For the text-containing cell, return its midpoint in (x, y) coordinate format. 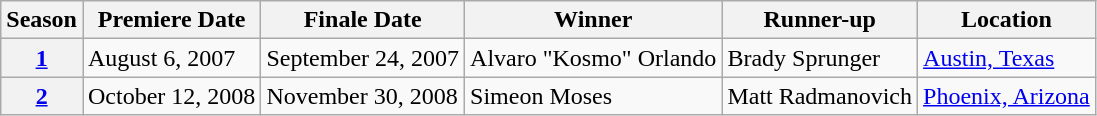
Season (42, 20)
Phoenix, Arizona (1007, 96)
November 30, 2008 (363, 96)
Winner (594, 20)
2 (42, 96)
August 6, 2007 (171, 58)
Runner-up (820, 20)
Premiere Date (171, 20)
Finale Date (363, 20)
Alvaro "Kosmo" Orlando (594, 58)
September 24, 2007 (363, 58)
Matt Radmanovich (820, 96)
Austin, Texas (1007, 58)
Brady Sprunger (820, 58)
Simeon Moses (594, 96)
Location (1007, 20)
October 12, 2008 (171, 96)
1 (42, 58)
